Return the [x, y] coordinate for the center point of the cell that contains the specified text.  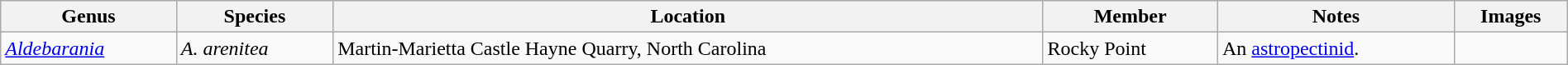
Species [255, 17]
Location [688, 17]
Member [1130, 17]
Aldebarania [89, 48]
Martin-Marietta Castle Hayne Quarry, North Carolina [688, 48]
An astropectinid. [1336, 48]
Notes [1336, 17]
Rocky Point [1130, 48]
Images [1510, 17]
Genus [89, 17]
A. arenitea [255, 48]
